Provide the (x, y) coordinate of the cell's center where the given text is located.  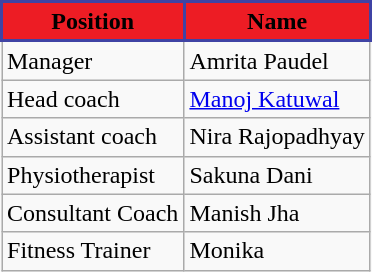
Manish Jha (277, 213)
Nira Rajopadhyay (277, 137)
Physiotherapist (93, 175)
Manager (93, 60)
Head coach (93, 99)
Position (93, 22)
Consultant Coach (93, 213)
Assistant coach (93, 137)
Manoj Katuwal (277, 99)
Amrita Paudel (277, 60)
Monika (277, 251)
Name (277, 22)
Fitness Trainer (93, 251)
Sakuna Dani (277, 175)
